Provide the (x, y) coordinate of the cell's center where the given text is located.  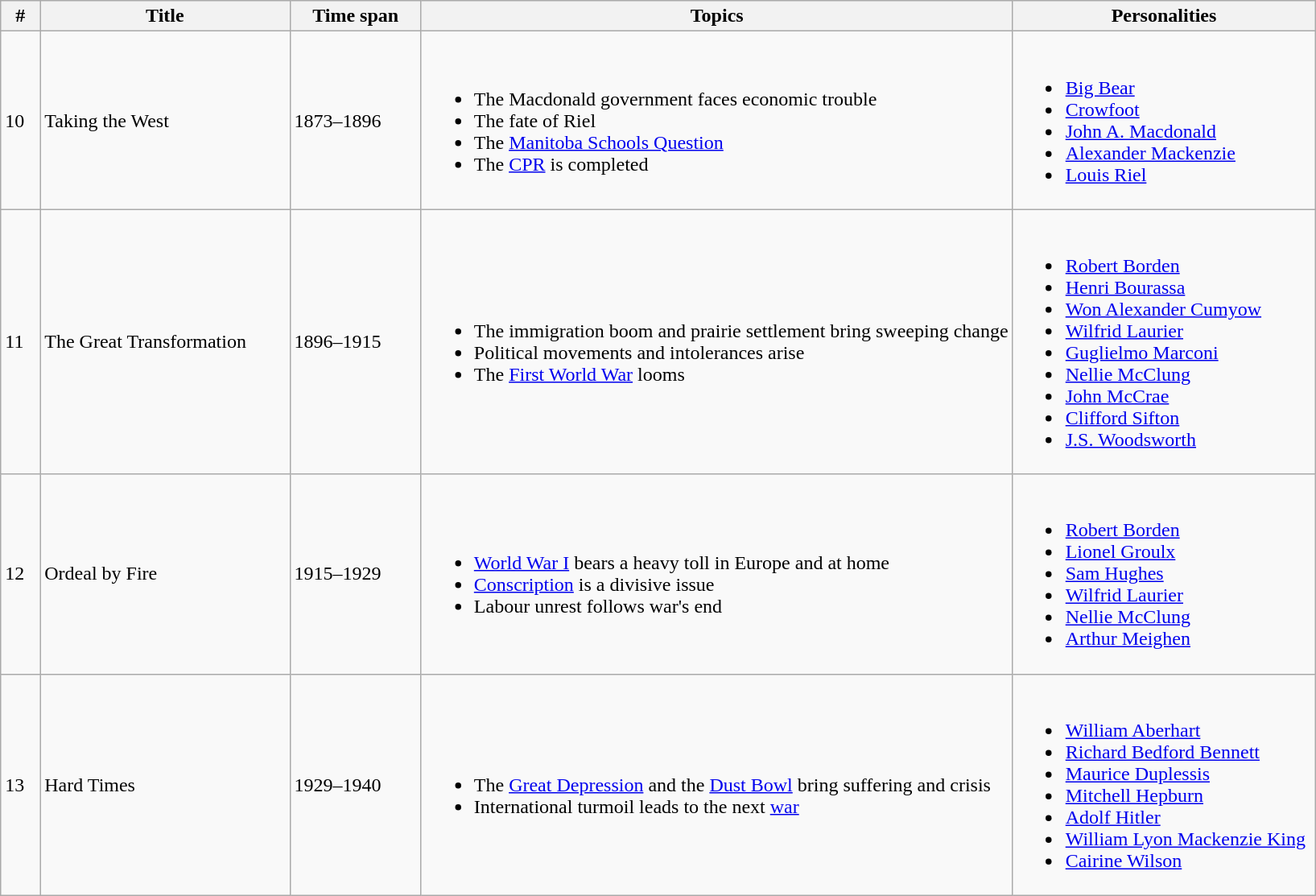
Time span (356, 16)
The Great Depression and the Dust Bowl bring suffering and crisisInternational turmoil leads to the next war (716, 784)
13 (21, 784)
1915–1929 (356, 574)
11 (21, 341)
1929–1940 (356, 784)
Robert BordenLionel GroulxSam HughesWilfrid LaurierNellie McClungArthur Meighen (1164, 574)
The Macdonald government faces economic troubleThe fate of RielThe Manitoba Schools QuestionThe CPR is completed (716, 121)
Taking the West (165, 121)
10 (21, 121)
12 (21, 574)
Hard Times (165, 784)
1873–1896 (356, 121)
The immigration boom and prairie settlement bring sweeping changePolitical movements and intolerances ariseThe First World War looms (716, 341)
Robert BordenHenri BourassaWon Alexander CumyowWilfrid LaurierGuglielmo MarconiNellie McClungJohn McCraeClifford SiftonJ.S. Woodsworth (1164, 341)
Big BearCrowfootJohn A. MacdonaldAlexander MackenzieLouis Riel (1164, 121)
Topics (716, 16)
1896–1915 (356, 341)
Personalities (1164, 16)
# (21, 16)
World War I bears a heavy toll in Europe and at homeConscription is a divisive issueLabour unrest follows war's end (716, 574)
William AberhartRichard Bedford BennettMaurice DuplessisMitchell HepburnAdolf HitlerWilliam Lyon Mackenzie KingCairine Wilson (1164, 784)
Ordeal by Fire (165, 574)
Title (165, 16)
The Great Transformation (165, 341)
